Provide the [X, Y] coordinate of the cell's center where the given text is located.  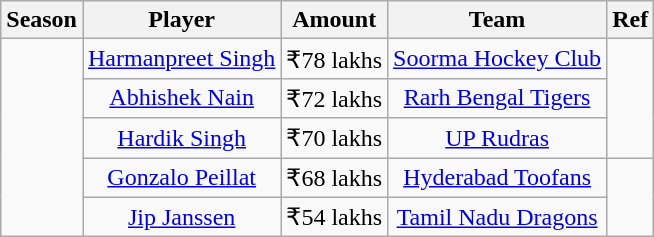
Amount [334, 20]
₹68 lakhs [334, 178]
Jip Janssen [181, 217]
Ref [630, 20]
Hardik Singh [181, 138]
₹72 lakhs [334, 98]
Gonzalo Peillat [181, 178]
Team [498, 20]
₹78 lakhs [334, 59]
Soorma Hockey Club [498, 59]
UP Rudras [498, 138]
Tamil Nadu Dragons [498, 217]
Harmanpreet Singh [181, 59]
Hyderabad Toofans [498, 178]
Player [181, 20]
Abhishek Nain [181, 98]
₹54 lakhs [334, 217]
₹70 lakhs [334, 138]
Season [42, 20]
Rarh Bengal Tigers [498, 98]
